Locate the cell with the specified text and output its (X, Y) center coordinate. 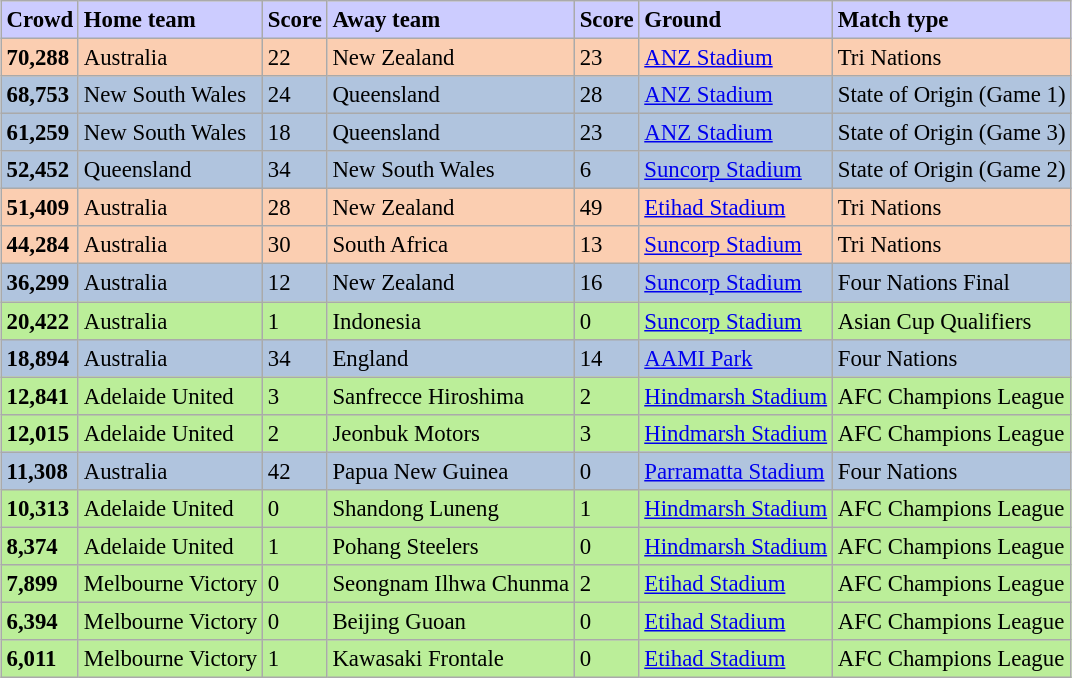
24 (296, 95)
England (450, 358)
Away team (450, 20)
8,374 (40, 546)
22 (296, 58)
18,894 (40, 358)
10,313 (40, 509)
State of Origin (Game 2) (951, 170)
61,259 (40, 133)
Match type (951, 20)
Asian Cup Qualifiers (951, 321)
6,394 (40, 621)
Ground (736, 20)
12,015 (40, 433)
Beijing Guoan (450, 621)
State of Origin (Game 3) (951, 133)
52,452 (40, 170)
14 (606, 358)
Home team (170, 20)
42 (296, 471)
Parramatta Stadium (736, 471)
13 (606, 245)
49 (606, 208)
Seongnam Ilhwa Chunma (450, 584)
Papua New Guinea (450, 471)
6,011 (40, 659)
Crowd (40, 20)
Shandong Luneng (450, 509)
20,422 (40, 321)
7,899 (40, 584)
AAMI Park (736, 358)
30 (296, 245)
Jeonbuk Motors (450, 433)
Pohang Steelers (450, 546)
Indonesia (450, 321)
Kawasaki Frontale (450, 659)
6 (606, 170)
16 (606, 283)
Sanfrecce Hiroshima (450, 396)
South Africa (450, 245)
44,284 (40, 245)
18 (296, 133)
11,308 (40, 471)
68,753 (40, 95)
State of Origin (Game 1) (951, 95)
36,299 (40, 283)
12 (296, 283)
51,409 (40, 208)
12,841 (40, 396)
70,288 (40, 58)
Four Nations Final (951, 283)
